Capture the cell that displays the provided text and extract its (X, Y) central coordinate. 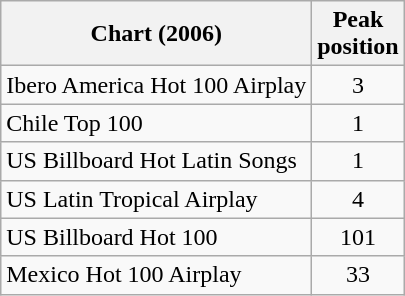
33 (358, 275)
US Billboard Hot Latin Songs (156, 161)
Chart (2006) (156, 34)
US Latin Tropical Airplay (156, 199)
101 (358, 237)
Ibero America Hot 100 Airplay (156, 85)
Peakposition (358, 34)
3 (358, 85)
US Billboard Hot 100 (156, 237)
Mexico Hot 100 Airplay (156, 275)
Chile Top 100 (156, 123)
4 (358, 199)
